Scan for the cell matching the given text and deliver its (x, y) coordinate at center. 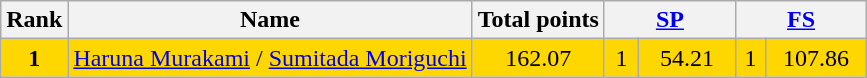
Total points (538, 20)
107.86 (816, 58)
54.21 (688, 58)
FS (800, 20)
SP (670, 20)
Name (270, 20)
Haruna Murakami / Sumitada Moriguchi (270, 58)
Rank (34, 20)
162.07 (538, 58)
